Pinpoint the cell where the given text exists, returning its [X, Y] midpoint coordinate. 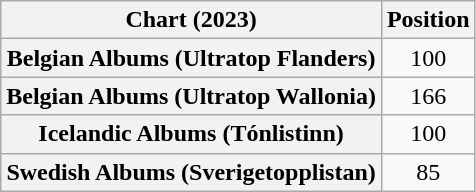
Belgian Albums (Ultratop Flanders) [192, 58]
Position [428, 20]
Chart (2023) [192, 20]
85 [428, 172]
Swedish Albums (Sverigetopplistan) [192, 172]
Belgian Albums (Ultratop Wallonia) [192, 96]
Icelandic Albums (Tónlistinn) [192, 134]
166 [428, 96]
